Provide the [X, Y] coordinate of the cell's center where the given text is located.  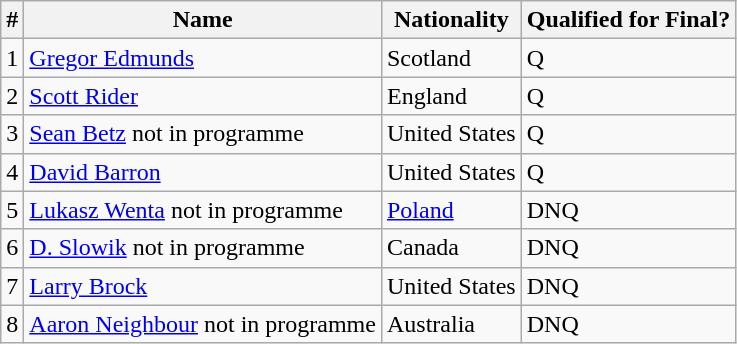
Qualified for Final? [628, 20]
7 [12, 286]
Scotland [451, 58]
5 [12, 210]
8 [12, 324]
4 [12, 172]
Canada [451, 248]
2 [12, 96]
# [12, 20]
Lukasz Wenta not in programme [203, 210]
Gregor Edmunds [203, 58]
Poland [451, 210]
D. Slowik not in programme [203, 248]
Nationality [451, 20]
Australia [451, 324]
Name [203, 20]
3 [12, 134]
Scott Rider [203, 96]
England [451, 96]
1 [12, 58]
Aaron Neighbour not in programme [203, 324]
6 [12, 248]
David Barron [203, 172]
Sean Betz not in programme [203, 134]
Larry Brock [203, 286]
